Return the (X, Y) coordinate for the center point of the cell that contains the specified text.  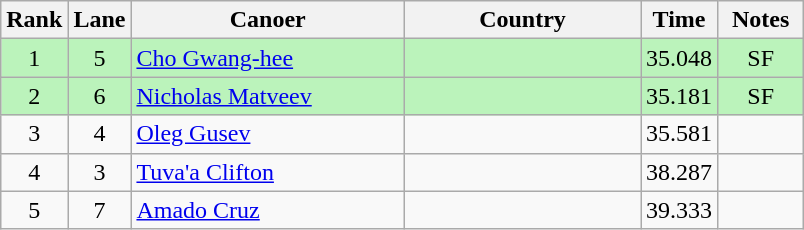
2 (34, 96)
39.333 (680, 210)
Rank (34, 20)
35.181 (680, 96)
Nicholas Matveev (268, 96)
Amado Cruz (268, 210)
35.048 (680, 58)
Time (680, 20)
6 (100, 96)
Notes (761, 20)
Lane (100, 20)
Tuva'a Clifton (268, 172)
Oleg Gusev (268, 134)
35.581 (680, 134)
Canoer (268, 20)
Country (522, 20)
1 (34, 58)
38.287 (680, 172)
7 (100, 210)
Cho Gwang-hee (268, 58)
